Return (x, y) of the center of cell containing provided text 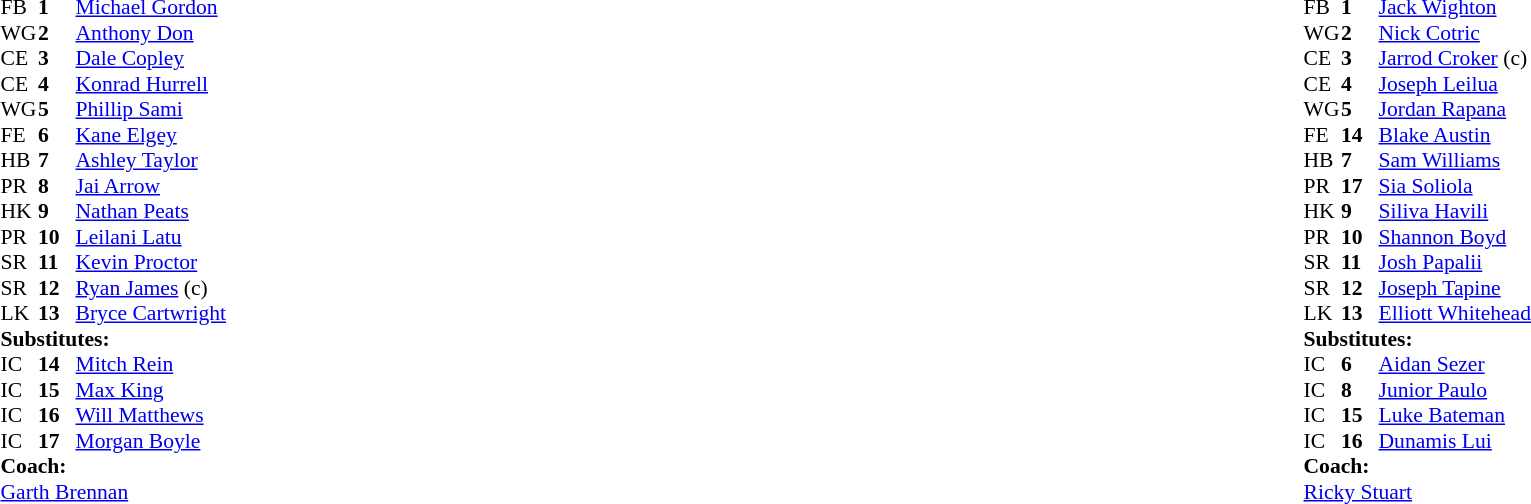
Konrad Hurrell (151, 84)
Dale Copley (151, 59)
Will Matthews (151, 415)
Aidan Sezer (1455, 365)
Junior Paulo (1455, 390)
Shannon Boyd (1455, 237)
Ryan James (c) (151, 288)
Blake Austin (1455, 135)
Joseph Leilua (1455, 84)
Elliott Whitehead (1455, 313)
Jordan Rapana (1455, 109)
Luke Bateman (1455, 415)
Josh Papalii (1455, 263)
Morgan Boyle (151, 441)
Max King (151, 390)
Nathan Peats (151, 211)
Leilani Latu (151, 237)
Phillip Sami (151, 109)
Jai Arrow (151, 186)
Bryce Cartwright (151, 313)
Anthony Don (151, 33)
Sia Soliola (1455, 186)
Mitch Rein (151, 365)
Kevin Proctor (151, 263)
Siliva Havili (1455, 211)
Kane Elgey (151, 135)
Joseph Tapine (1455, 288)
Sam Williams (1455, 161)
Nick Cotric (1455, 33)
Ashley Taylor (151, 161)
Dunamis Lui (1455, 441)
Jarrod Croker (c) (1455, 59)
